For the text-containing cell, return its midpoint in (x, y) coordinate format. 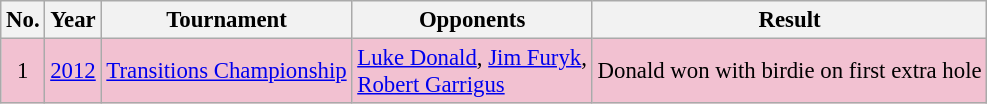
Result (790, 20)
Year (73, 20)
Tournament (226, 20)
No. (23, 20)
2012 (73, 72)
Luke Donald, Jim Furyk, Robert Garrigus (472, 72)
Transitions Championship (226, 72)
1 (23, 72)
Opponents (472, 20)
Donald won with birdie on first extra hole (790, 72)
